Extract the [X, Y] coordinate from the center of the cell holding the provided text.  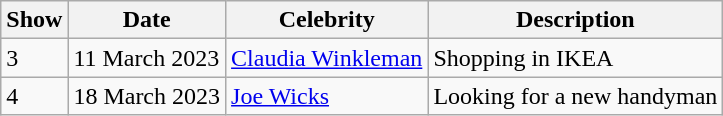
18 March 2023 [147, 96]
4 [34, 96]
Shopping in IKEA [576, 58]
Show [34, 20]
Date [147, 20]
Celebrity [327, 20]
Claudia Winkleman [327, 58]
Description [576, 20]
3 [34, 58]
Looking for a new handyman [576, 96]
Joe Wicks [327, 96]
11 March 2023 [147, 58]
